Return the [X, Y] coordinate for the center point of the cell that contains the specified text.  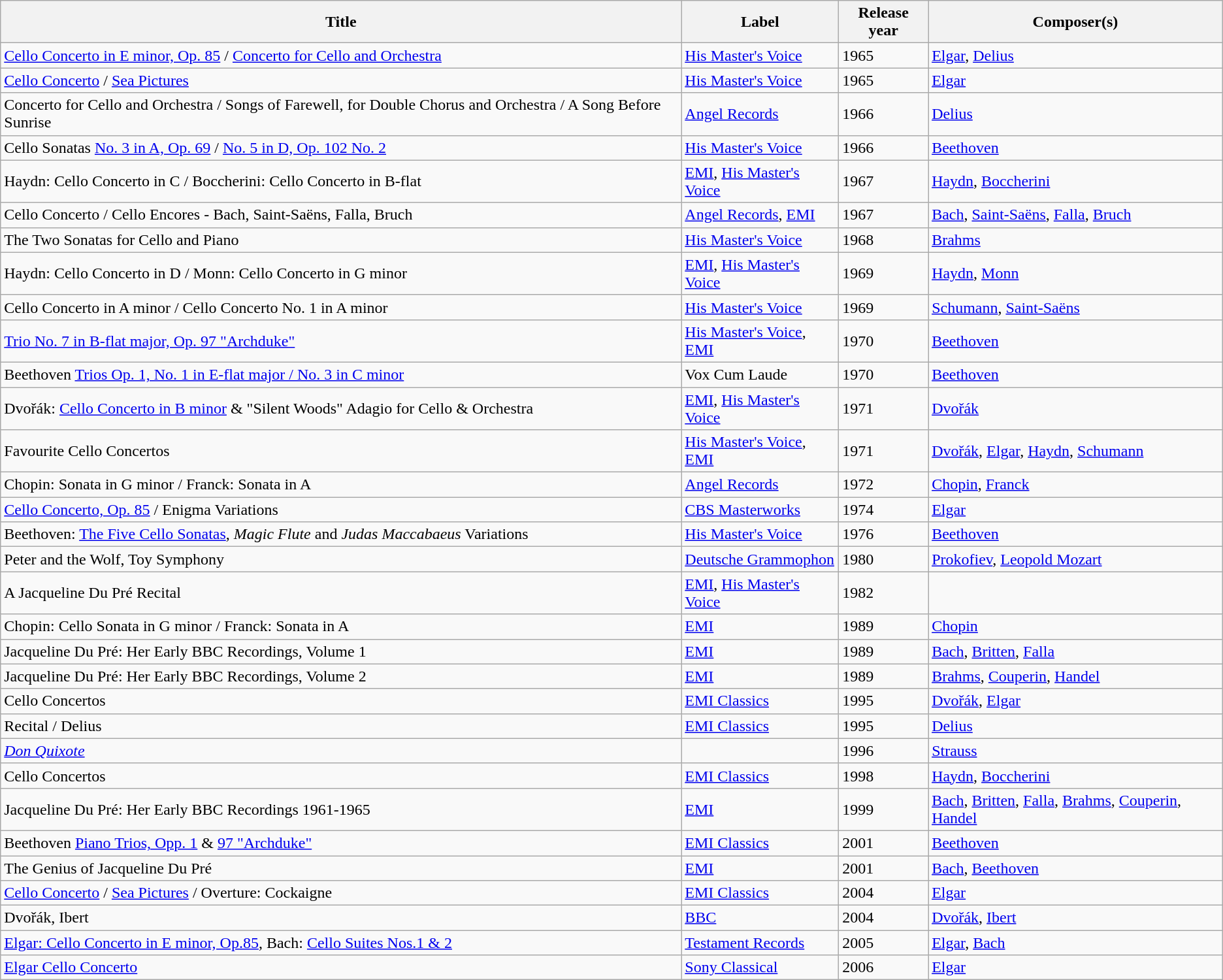
Dvořák [1075, 408]
Dvořák: Cello Concerto in B minor & "Silent Woods" Adagio for Cello & Orchestra [341, 408]
Jacqueline Du Pré: Her Early BBC Recordings 1961-1965 [341, 809]
Bach, Saint-Saëns, Falla, Bruch [1075, 215]
Cello Concerto in A minor / Cello Concerto No. 1 in A minor [341, 307]
Chopin: Sonata in G minor / Franck: Sonata in A [341, 485]
Deutsche Grammophon [760, 559]
Elgar Cello Concerto [341, 968]
Elgar: Cello Concerto in E minor, Op.85, Bach: Cello Suites Nos.1 & 2 [341, 943]
Vox Cum Laude [760, 374]
Title [341, 22]
Cello Concerto / Sea Pictures / Overture: Cockaigne [341, 893]
Chopin: Cello Sonata in G minor / Franck: Sonata in A [341, 627]
1976 [883, 534]
1982 [883, 593]
Angel Records, EMI [760, 215]
Cello Sonatas No. 3 in A, Op. 69 / No. 5 in D, Op. 102 No. 2 [341, 148]
1968 [883, 240]
Peter and the Wolf, Toy Symphony [341, 559]
Elgar, Delius [1075, 56]
Trio No. 7 in B-flat major, Op. 97 "Archduke" [341, 341]
Concerto for Cello and Orchestra / Songs of Farewell, for Double Chorus and Orchestra / A Song Before Sunrise [341, 114]
1974 [883, 510]
Favourite Cello Concertos [341, 451]
Beethoven Piano Trios, Opp. 1 & 97 "Archduke" [341, 843]
BBC [760, 918]
Jacqueline Du Pré: Her Early BBC Recordings, Volume 2 [341, 676]
CBS Masterworks [760, 510]
1998 [883, 776]
Bach, Britten, Falla, Brahms, Couperin, Handel [1075, 809]
Cello Concerto, Op. 85 / Enigma Variations [341, 510]
Bach, Beethoven [1075, 868]
Schumann, Saint-Saëns [1075, 307]
Chopin [1075, 627]
Chopin, Franck [1075, 485]
1996 [883, 751]
Cello Concerto / Sea Pictures [341, 80]
Elgar, Bach [1075, 943]
The Two Sonatas for Cello and Piano [341, 240]
Brahms [1075, 240]
Haydn, Monn [1075, 273]
A Jacqueline Du Pré Recital [341, 593]
Brahms, Couperin, Handel [1075, 676]
Sony Classical [760, 968]
Haydn: Cello Concerto in D / Monn: Cello Concerto in G minor [341, 273]
Label [760, 22]
Recital / Delius [341, 726]
Dvořák, Elgar, Haydn, Schumann [1075, 451]
1972 [883, 485]
Beethoven: The Five Cello Sonatas, Magic Flute and Judas Maccabaeus Variations [341, 534]
Don Quixote [341, 751]
Jacqueline Du Pré: Her Early BBC Recordings, Volume 1 [341, 651]
Composer(s) [1075, 22]
Haydn: Cello Concerto in C / Boccherini: Cello Concerto in B-flat [341, 182]
Release year [883, 22]
1980 [883, 559]
Prokofiev, Leopold Mozart [1075, 559]
The Genius of Jacqueline Du Pré [341, 868]
Dvořák, Elgar [1075, 701]
2005 [883, 943]
2006 [883, 968]
Testament Records [760, 943]
1999 [883, 809]
Strauss [1075, 751]
Bach, Britten, Falla [1075, 651]
Beethoven Trios Op. 1, No. 1 in E-flat major / No. 3 in C minor [341, 374]
Cello Concerto in E minor, Op. 85 / Concerto for Cello and Orchestra [341, 56]
Cello Concerto / Cello Encores - Bach, Saint-Saëns, Falla, Bruch [341, 215]
